Provide the [X, Y] coordinate of the cell's center where the given text is located.  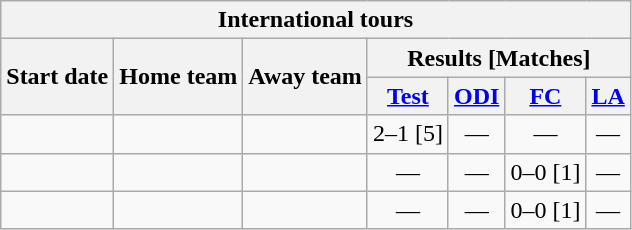
Results [Matches] [498, 58]
Away team [306, 77]
LA [608, 96]
Test [408, 96]
ODI [476, 96]
FC [546, 96]
2–1 [5] [408, 134]
Start date [58, 77]
International tours [316, 20]
Home team [178, 77]
